Provide the [X, Y] coordinate of the cell's center where the given text is located.  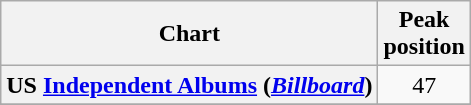
Peakposition [424, 34]
47 [424, 85]
US Independent Albums (Billboard) [190, 85]
Chart [190, 34]
